Determine the [X, Y] coordinate at the center of the cell enclosing the given text.  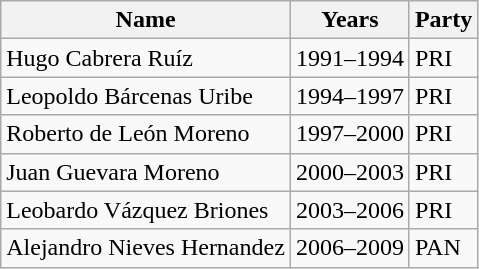
Leobardo Vázquez Briones [146, 210]
1994–1997 [350, 96]
1991–1994 [350, 58]
2006–2009 [350, 248]
Leopoldo Bárcenas Uribe [146, 96]
Name [146, 20]
Party [443, 20]
Years [350, 20]
Alejandro Nieves Hernandez [146, 248]
Juan Guevara Moreno [146, 172]
PAN [443, 248]
2000–2003 [350, 172]
Hugo Cabrera Ruíz [146, 58]
2003–2006 [350, 210]
1997–2000 [350, 134]
Roberto de León Moreno [146, 134]
